Search for the cell housing the specified text and yield its [X, Y] center coordinate. 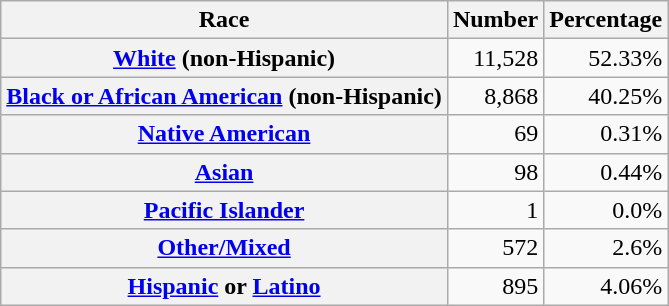
Native American [224, 134]
Black or African American (non-Hispanic) [224, 96]
Number [495, 20]
Race [224, 20]
572 [495, 248]
52.33% [606, 58]
Percentage [606, 20]
Hispanic or Latino [224, 286]
1 [495, 210]
11,528 [495, 58]
98 [495, 172]
Other/Mixed [224, 248]
White (non-Hispanic) [224, 58]
8,868 [495, 96]
Pacific Islander [224, 210]
0.0% [606, 210]
895 [495, 286]
2.6% [606, 248]
4.06% [606, 286]
0.31% [606, 134]
69 [495, 134]
40.25% [606, 96]
Asian [224, 172]
0.44% [606, 172]
